Extract the (X, Y) coordinate from the center of the cell holding the provided text.  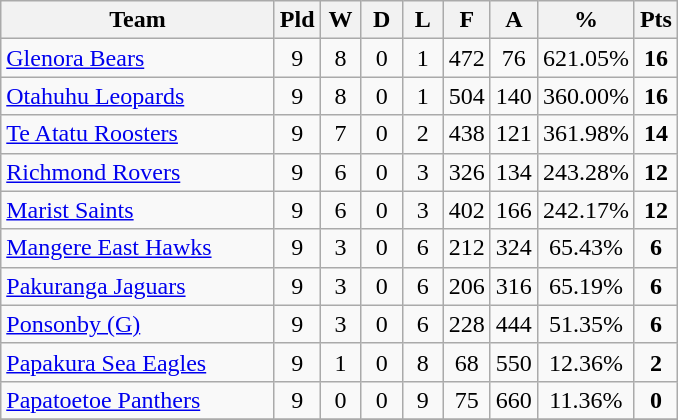
Mangere East Hawks (138, 248)
51.35% (586, 324)
660 (514, 400)
360.00% (586, 96)
140 (514, 96)
Pts (656, 20)
A (514, 20)
75 (466, 400)
65.43% (586, 248)
Glenora Bears (138, 58)
W (340, 20)
228 (466, 324)
121 (514, 134)
472 (466, 58)
14 (656, 134)
7 (340, 134)
Marist Saints (138, 210)
361.98% (586, 134)
402 (466, 210)
242.17% (586, 210)
134 (514, 172)
438 (466, 134)
326 (466, 172)
212 (466, 248)
243.28% (586, 172)
Pld (297, 20)
Richmond Rovers (138, 172)
206 (466, 286)
12.36% (586, 362)
444 (514, 324)
D (382, 20)
% (586, 20)
11.36% (586, 400)
F (466, 20)
Ponsonby (G) (138, 324)
68 (466, 362)
76 (514, 58)
166 (514, 210)
Papatoetoe Panthers (138, 400)
Te Atatu Roosters (138, 134)
316 (514, 286)
Papakura Sea Eagles (138, 362)
65.19% (586, 286)
Otahuhu Leopards (138, 96)
504 (466, 96)
621.05% (586, 58)
Pakuranga Jaguars (138, 286)
324 (514, 248)
L (422, 20)
Team (138, 20)
550 (514, 362)
